Search for the cell housing the specified text and yield its (x, y) center coordinate. 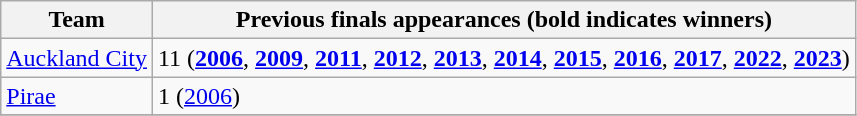
Pirae (77, 96)
11 (2006, 2009, 2011, 2012, 2013, 2014, 2015, 2016, 2017, 2022, 2023) (504, 58)
Team (77, 20)
Auckland City (77, 58)
Previous finals appearances (bold indicates winners) (504, 20)
1 (2006) (504, 96)
